Locate the cell with the specified text and output its [X, Y] center coordinate. 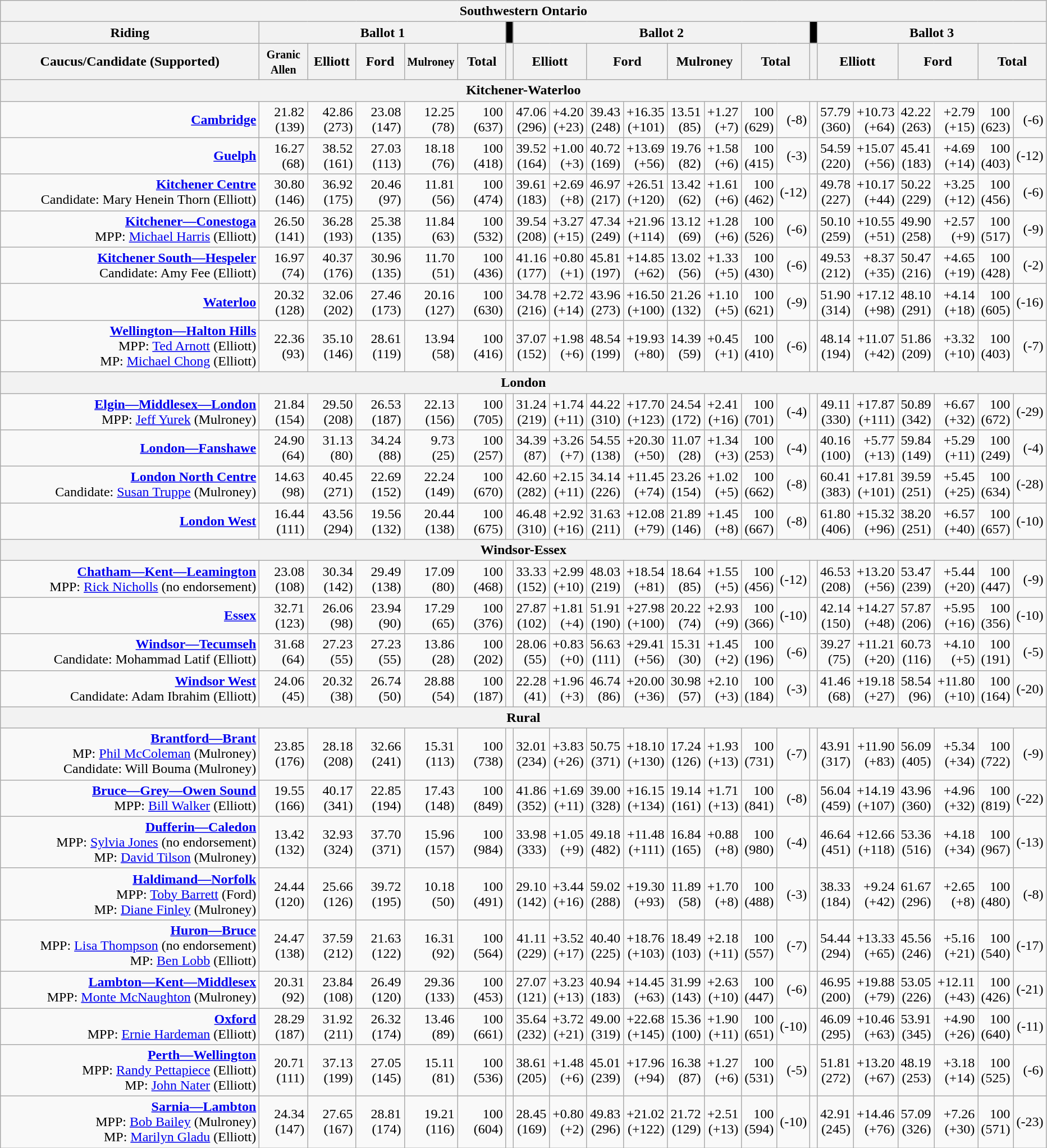
+5.34(+34) [956, 754]
+3.72(+21) [568, 1026]
39.27(75) [835, 652]
+1.61(+6) [723, 192]
+3.32(+10) [956, 346]
100(436) [482, 265]
+2.93(+9) [723, 615]
Waterloo [130, 302]
22.28(41) [531, 688]
London [523, 382]
28.06(55) [531, 652]
31.92(211) [332, 1026]
45.56(246) [916, 945]
50.75(371) [605, 754]
100(480) [996, 894]
+11.48(+111) [646, 842]
13.12(69) [686, 229]
+1.45(+8) [723, 521]
49.53(212) [835, 265]
28.81(174) [380, 1122]
London West [130, 521]
100(605) [996, 302]
100(701) [759, 411]
+1.74(+11) [568, 411]
42.22(263) [916, 119]
100(191) [996, 652]
49.83(296) [605, 1122]
+4.10(+5) [956, 652]
+1.28(+6) [723, 229]
+13.69(+56) [646, 156]
57.87(206) [916, 615]
11.89(58) [686, 894]
+0.88(+8) [723, 842]
34.14(226) [605, 485]
22.13(156) [431, 411]
20.32(128) [284, 302]
100(675) [482, 521]
60.41(383) [835, 485]
27.07(121) [531, 989]
(-16) [1030, 302]
Ballot 1 [383, 33]
(-20) [1030, 688]
100(418) [482, 156]
20.71(111) [284, 1071]
+10.17(+44) [876, 192]
GranicAllen [284, 62]
42.60(282) [531, 485]
16.31(92) [431, 945]
+20.30(+50) [646, 448]
40.40(225) [605, 945]
34.24(88) [380, 448]
+5.16(+21) [956, 945]
32.06(202) [332, 302]
+1.05(+9) [568, 842]
+2.79(+15) [956, 119]
100(670) [482, 485]
18.49(103) [686, 945]
33.33(152) [531, 579]
22.24(149) [431, 485]
14.39(59) [686, 346]
25.38(135) [380, 229]
21.84(154) [284, 411]
24.54(172) [686, 411]
100(984) [482, 842]
100(722) [996, 754]
+11.07(+42) [876, 346]
Sarnia—LambtonMPP: Bob Bailey (Mulroney)MP: Marilyn Gladu (Elliott) [130, 1122]
100(532) [482, 229]
100(630) [482, 302]
100(640) [996, 1026]
+12.11(+43) [956, 989]
15.31(30) [686, 652]
100(564) [482, 945]
13.51(85) [686, 119]
100(540) [996, 945]
28.88(54) [431, 688]
+3.25(+12) [956, 192]
+16.35(+101) [646, 119]
+3.18(+14) [956, 1071]
+1.02(+5) [723, 485]
48.03(219) [605, 579]
100(525) [996, 1071]
23.94(90) [380, 615]
+11.80(+10) [956, 688]
100(526) [759, 229]
49.18(482) [605, 842]
100(187) [482, 688]
+1.33(+5) [723, 265]
32.71(123) [284, 615]
56.04(459) [835, 798]
37.59(212) [332, 945]
27.03(113) [380, 156]
+4.65(+19) [956, 265]
23.08(108) [284, 579]
53.05(226) [916, 989]
51.86(209) [916, 346]
26.50(141) [284, 229]
+3.52(+17) [568, 945]
49.78(227) [835, 192]
100(571) [996, 1122]
23.85(176) [284, 754]
39.43(248) [605, 119]
43.96(273) [605, 302]
29.50(208) [332, 411]
+19.18(+27) [876, 688]
50.10(259) [835, 229]
100(841) [759, 798]
11.07(28) [686, 448]
100(415) [759, 156]
46.48(310) [531, 521]
100(667) [759, 521]
+20.00(+36) [646, 688]
Windsor WestCandidate: Adam Ibrahim (Elliott) [130, 688]
17.29(65) [431, 615]
39.00(328) [605, 798]
53.47(239) [916, 579]
21.26(132) [686, 302]
(-2) [1030, 265]
100(661) [482, 1026]
100(426) [996, 989]
28.45(169) [531, 1122]
100(517) [996, 229]
+14.45(+63) [646, 989]
48.54(199) [605, 346]
50.89(342) [916, 411]
100(662) [759, 485]
100(705) [482, 411]
54.59(220) [835, 156]
(-29) [1030, 411]
+9.24(+42) [876, 894]
+26.51(+120) [646, 192]
29.49(138) [380, 579]
30.96(135) [380, 265]
25.66(126) [332, 894]
20.32(38) [332, 688]
+17.12(+98) [876, 302]
(-11) [1030, 1026]
26.74(50) [380, 688]
+5.45(+25) [956, 485]
45.81(197) [605, 265]
36.28(193) [332, 229]
+3.26(+7) [568, 448]
43.96(360) [916, 798]
43.91(317) [835, 754]
Elgin—Middlesex—LondonMPP: Jeff Yurek (Mulroney) [130, 411]
20.44(138) [431, 521]
51.81(272) [835, 1071]
23.08(147) [380, 119]
40.16(100) [835, 448]
+1.00(+3) [568, 156]
+2.65(+8) [956, 894]
100(249) [996, 448]
(-28) [1030, 485]
13.42(132) [284, 842]
18.18(76) [431, 156]
21.72(129) [686, 1122]
100(202) [482, 652]
100(536) [482, 1071]
9.73(25) [431, 448]
22.69(152) [380, 485]
100(184) [759, 688]
+19.30(+93) [646, 894]
100(651) [759, 1026]
21.63(122) [380, 945]
100(967) [996, 842]
11.70(51) [431, 265]
+18.76(+103) [646, 945]
(-13) [1030, 842]
+14.19(+107) [876, 798]
57.79(360) [835, 119]
26.32(174) [380, 1026]
Guelph [130, 156]
Kitchener South—HespelerCandidate: Amy Fee (Elliott) [130, 265]
100(980) [759, 842]
Ballot 3 [932, 33]
+19.93(+80) [646, 346]
42.14(150) [835, 615]
10.18(50) [431, 894]
+16.15(+134) [646, 798]
22.85(194) [380, 798]
100(416) [482, 346]
42.91(245) [835, 1122]
+4.96(+32) [956, 798]
100(164) [996, 688]
London North CentreCandidate: Susan Truppe (Mulroney) [130, 485]
57.09(326) [916, 1122]
+3.23(+13) [568, 989]
47.34(249) [605, 229]
+10.46(+63) [876, 1026]
39.61(183) [531, 192]
35.64(232) [531, 1026]
100(196) [759, 652]
46.09(295) [835, 1026]
100(453) [482, 989]
50.22(229) [916, 192]
20.46(97) [380, 192]
31.63(211) [605, 521]
13.94(58) [431, 346]
41.11(229) [531, 945]
40.45(271) [332, 485]
100(376) [482, 615]
19.56(132) [380, 521]
(-22) [1030, 798]
Wellington—Halton HillsMPP: Ted Arnott (Elliott)MP: Michael Chong (Elliott) [130, 346]
35.10(146) [332, 346]
20.31(92) [284, 989]
17.09(80) [431, 579]
48.19(253) [916, 1071]
13.46(89) [431, 1026]
44.22(310) [605, 411]
54.44(294) [835, 945]
+13.20(+67) [876, 1071]
Kitchener—ConestogaMPP: Michael Harris (Elliott) [130, 229]
16.38(87) [686, 1071]
15.11(81) [431, 1071]
36.92(175) [332, 192]
59.02(288) [605, 894]
+5.29(+11) [956, 448]
12.25(78) [431, 119]
+3.83(+26) [568, 754]
49.90(258) [916, 229]
+2.63(+10) [723, 989]
48.10(291) [916, 302]
34.39(87) [531, 448]
+27.98(+100) [646, 615]
100(356) [996, 615]
+15.32(+96) [876, 521]
+5.95(+16) [956, 615]
+14.27(+48) [876, 615]
49.00(319) [605, 1026]
100(849) [482, 798]
39.59(251) [916, 485]
41.16(177) [531, 265]
27.65(167) [332, 1122]
+1.98(+6) [568, 346]
27.87(102) [531, 615]
+29.41(+56) [646, 652]
+0.83(+0) [568, 652]
+1.90(+11) [723, 1026]
+12.66(+118) [876, 842]
100(731) [759, 754]
20.22(74) [686, 615]
100(474) [482, 192]
32.01(234) [531, 754]
47.06(296) [531, 119]
19.76(82) [686, 156]
+0.80(+1) [568, 265]
45.41(183) [916, 156]
+2.18(+11) [723, 945]
Windsor-Essex [523, 550]
26.53(187) [380, 411]
46.74(86) [605, 688]
+1.96(+3) [568, 688]
100(634) [996, 485]
28.18(208) [332, 754]
48.14(194) [835, 346]
40.72(169) [605, 156]
16.27(68) [284, 156]
61.80(406) [835, 521]
+1.70(+8) [723, 894]
(-17) [1030, 945]
19.21(116) [431, 1122]
56.63(111) [605, 652]
(-23) [1030, 1122]
Lambton—Kent—MiddlesexMPP: Monte McNaughton (Mulroney) [130, 989]
100(594) [759, 1122]
13.42(62) [686, 192]
+1.27(+6) [723, 1071]
46.97(217) [605, 192]
18.64(85) [686, 579]
+2.10(+3) [723, 688]
+0.45(+1) [723, 346]
24.34(147) [284, 1122]
19.14(161) [686, 798]
26.06(98) [332, 615]
+1.71(+13) [723, 798]
38.33(184) [835, 894]
100(629) [759, 119]
100(366) [759, 615]
Haldimand—NorfolkMPP: Toby Barrett (Ford)MP: Diane Finley (Mulroney) [130, 894]
+11.45(+74) [646, 485]
38.52(161) [332, 156]
Huron—BruceMPP: Lisa Thompson (no endorsement)MP: Ben Lobb (Elliott) [130, 945]
100(430) [759, 265]
46.95(200) [835, 989]
OxfordMPP: Ernie Hardeman (Elliott) [130, 1026]
Ballot 2 [661, 33]
58.54(96) [916, 688]
15.31(113) [431, 754]
+2.41(+16) [723, 411]
21.89(146) [686, 521]
40.17(341) [332, 798]
100(462) [759, 192]
17.24(126) [686, 754]
29.36(133) [431, 989]
+4.90(+26) [956, 1026]
Windsor—TecumsehCandidate: Mohammad Latif (Elliott) [130, 652]
46.64(451) [835, 842]
15.36(100) [686, 1026]
+6.57(+40) [956, 521]
+4.69(+14) [956, 156]
+21.96(+114) [646, 229]
+13.20(+56) [876, 579]
100(819) [996, 798]
23.26(154) [686, 485]
100(738) [482, 754]
Southwestern Ontario [523, 11]
+11.21(+20) [876, 652]
+1.69(+11) [568, 798]
23.84(108) [332, 989]
41.46(68) [835, 688]
61.67(296) [916, 894]
+1.58(+6) [723, 156]
51.90(314) [835, 302]
21.82(139) [284, 119]
31.13(80) [332, 448]
26.49(120) [380, 989]
20.16(127) [431, 302]
+1.93(+13) [723, 754]
+2.99(+10) [568, 579]
13.02(56) [686, 265]
16.97(74) [284, 265]
+4.14(+18) [956, 302]
46.53(208) [835, 579]
Kitchener CentreCandidate: Mary Henein Thorn (Elliott) [130, 192]
+5.44(+20) [956, 579]
59.84(149) [916, 448]
+17.81(+101) [876, 485]
+2.69(+8) [568, 192]
31.99(143) [686, 989]
+17.70(+123) [646, 411]
33.98(333) [531, 842]
+4.18(+34) [956, 842]
16.44(111) [284, 521]
+16.50(+100) [646, 302]
+17.96(+94) [646, 1071]
56.09(405) [916, 754]
100(468) [482, 579]
+11.90(+83) [876, 754]
+1.45(+2) [723, 652]
+1.48(+6) [568, 1071]
+0.80(+2) [568, 1122]
+2.57(+9) [956, 229]
Rural [523, 717]
24.44(120) [284, 894]
+7.26(+30) [956, 1122]
+13.33(+65) [876, 945]
53.91(345) [916, 1026]
100(637) [482, 119]
Essex [130, 615]
29.10(142) [531, 894]
+2.72(+14) [568, 302]
+1.27(+7) [723, 119]
50.47(216) [916, 265]
54.55(138) [605, 448]
43.56(294) [332, 521]
31.68(64) [284, 652]
28.29(187) [284, 1026]
39.52(164) [531, 156]
16.84(165) [686, 842]
+4.20(+23) [568, 119]
+3.44(+16) [568, 894]
London—Fanshawe [130, 448]
100(672) [996, 411]
31.24(219) [531, 411]
38.20(251) [916, 521]
60.73(116) [916, 652]
Brantford—BrantMP: Phil McColeman (Mulroney)Candidate: Will Bouma (Mulroney) [130, 754]
Dufferin—CaledonMPP: Sylvia Jones (no endorsement)MP: David Tilson (Mulroney) [130, 842]
100(428) [996, 265]
100(410) [759, 346]
+5.77(+13) [876, 448]
+3.27(+15) [568, 229]
32.93(324) [332, 842]
+18.54(+81) [646, 579]
100(488) [759, 894]
+19.88(+79) [876, 989]
34.78(216) [531, 302]
Riding [130, 33]
100(657) [996, 521]
100(621) [759, 302]
100(491) [482, 894]
51.91(190) [605, 615]
40.94(183) [605, 989]
30.98(57) [686, 688]
38.61(205) [531, 1071]
Cambridge [130, 119]
+1.55(+5) [723, 579]
(-21) [1030, 989]
24.47(138) [284, 945]
+1.81(+4) [568, 615]
22.36(93) [284, 346]
+1.34(+3) [723, 448]
100(257) [482, 448]
45.01(239) [605, 1071]
+6.67(+32) [956, 411]
27.05(145) [380, 1071]
100(623) [996, 119]
+8.37(+35) [876, 265]
+10.73(+64) [876, 119]
32.66(241) [380, 754]
+14.85(+62) [646, 265]
17.43(148) [431, 798]
14.63(98) [284, 485]
+2.15(+11) [568, 485]
11.81(56) [431, 192]
+10.55(+51) [876, 229]
53.36(516) [916, 842]
100(531) [759, 1071]
+12.08(+79) [646, 521]
13.86(28) [431, 652]
100(557) [759, 945]
100(604) [482, 1122]
+2.92(+16) [568, 521]
27.46(173) [380, 302]
100(253) [759, 448]
39.72(195) [380, 894]
Caucus/Candidate (Supported) [130, 62]
15.96(157) [431, 842]
Kitchener-Waterloo [523, 90]
24.90(64) [284, 448]
37.70(371) [380, 842]
39.54(208) [531, 229]
+17.87(+111) [876, 411]
49.11(330) [835, 411]
30.80(146) [284, 192]
42.86(273) [332, 119]
Chatham—Kent—LeamingtonMPP: Rick Nicholls (no endorsement) [130, 579]
+2.51(+13) [723, 1122]
+15.07(+56) [876, 156]
Perth—WellingtonMPP: Randy Pettapiece (Elliott)MP: John Nater (Elliott) [130, 1071]
40.37(176) [332, 265]
28.61(119) [380, 346]
+18.10(+130) [646, 754]
11.84(63) [431, 229]
24.06(45) [284, 688]
41.86(352) [531, 798]
19.55(166) [284, 798]
+22.68(+145) [646, 1026]
+21.02(+122) [646, 1122]
37.07(152) [531, 346]
30.34(142) [332, 579]
+14.46(+76) [876, 1122]
+1.10(+5) [723, 302]
37.13(199) [332, 1071]
Bruce—Grey—Owen SoundMPP: Bill Walker (Elliott) [130, 798]
